Search for the cell housing the specified text and yield its (x, y) center coordinate. 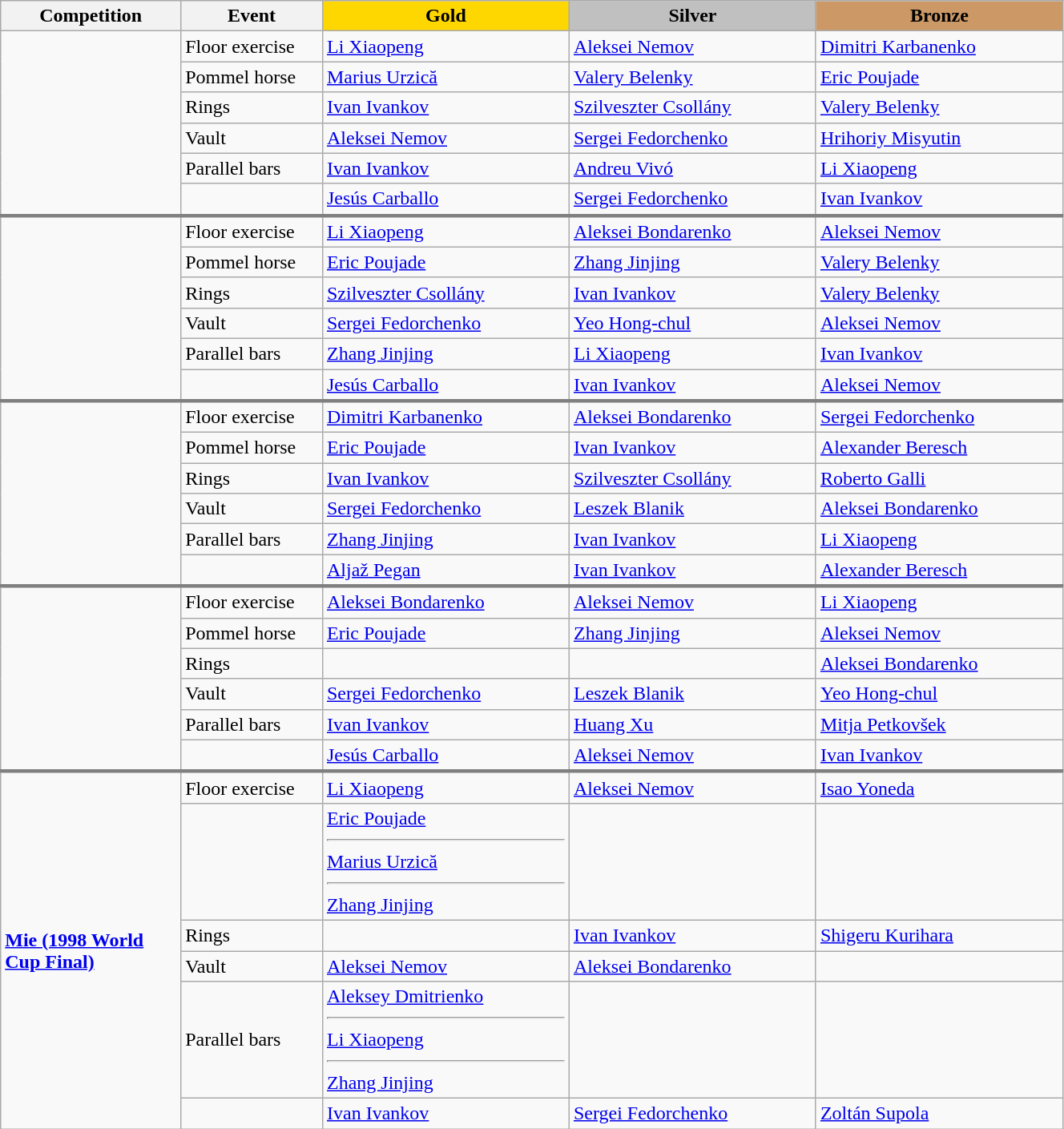
Silver (692, 16)
Mie (1998 World Cup Final) (91, 950)
Gold (445, 16)
Bronze (939, 16)
Mitja Petkovšek (939, 724)
Eric Poujade Marius Urzică Zhang Jinjing (445, 861)
Roberto Galli (939, 478)
Huang Xu (692, 724)
Competition (91, 16)
Aleksey Dmitrienko Li Xiaopeng Zhang Jinjing (445, 1040)
Hrihoriy Misyutin (939, 138)
Aljaž Pegan (445, 571)
Marius Urzică (445, 77)
Andreu Vivó (692, 168)
Isao Yoneda (939, 788)
Event (252, 16)
Shigeru Kurihara (939, 935)
Zoltán Supola (939, 1114)
